Find where the given text appears and provide that cell's center as (x, y) coordinate. 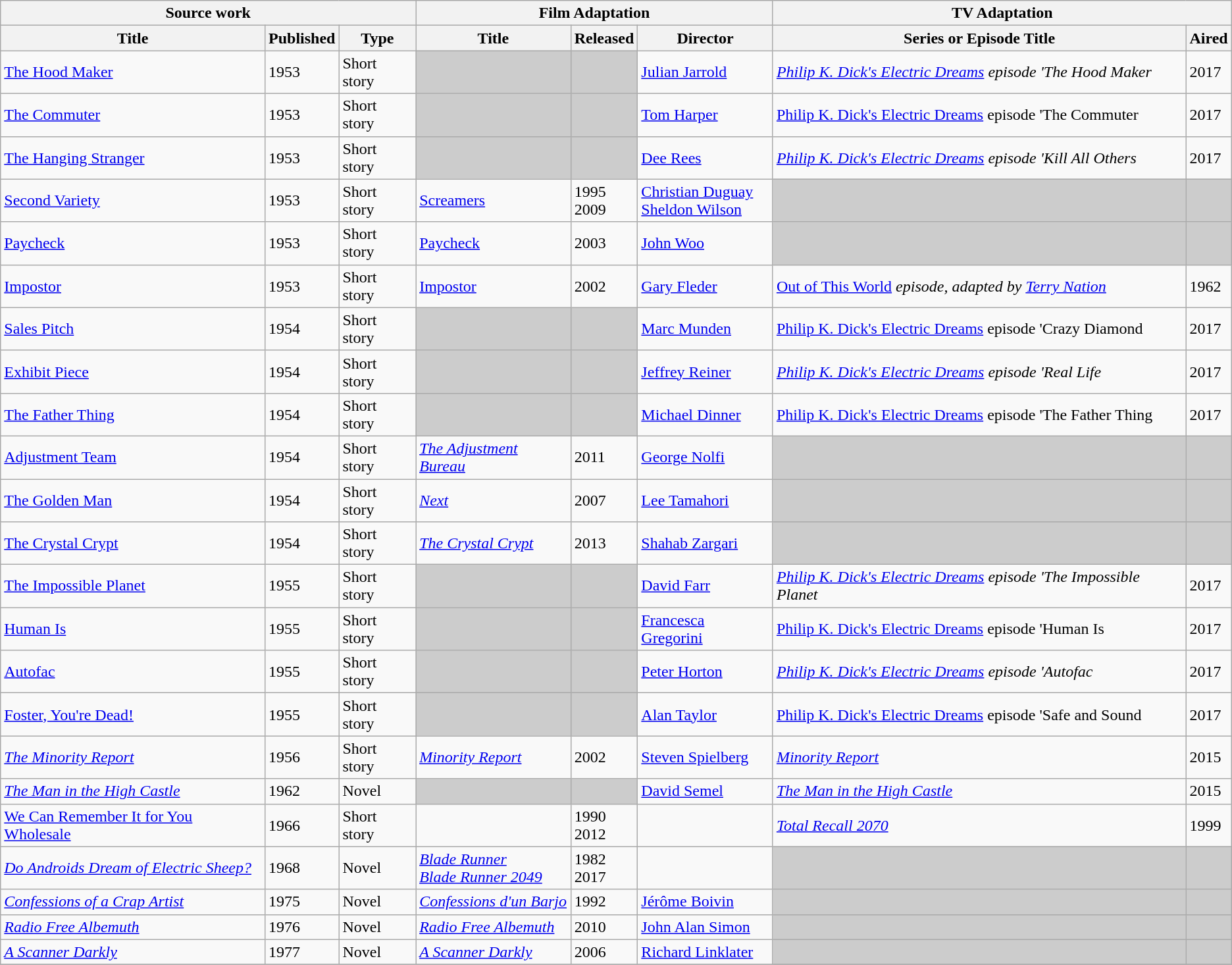
Next (494, 500)
Dee Rees (706, 158)
John Woo (706, 244)
The Impossible Planet (133, 586)
1966 (301, 825)
Marc Munden (706, 329)
Steven Spielberg (706, 757)
2010 (604, 927)
The Commuter (133, 115)
1975 (301, 902)
Director (706, 38)
Philip K. Dick's Electric Dreams episode 'The Hood Maker (979, 72)
We Can Remember It for You Wholesale (133, 825)
Human Is (133, 629)
Shahab Zargari (706, 544)
George Nolfi (706, 457)
Michael Dinner (706, 415)
Peter Horton (706, 671)
Lee Tamahori (706, 500)
1956 (301, 757)
TV Adaptation (1002, 13)
Christian DuguaySheldon Wilson (706, 200)
Tom Harper (706, 115)
Aired (1208, 38)
Blade RunnerBlade Runner 2049 (494, 868)
David Farr (706, 586)
Julian Jarrold (706, 72)
Sales Pitch (133, 329)
1976 (301, 927)
2003 (604, 244)
Total Recall 2070 (979, 825)
Out of This World episode, adapted by Terry Nation (979, 286)
2006 (604, 952)
2011 (604, 457)
Philip K. Dick's Electric Dreams episode 'Safe and Sound (979, 715)
Philip K. Dick's Electric Dreams episode 'The Father Thing (979, 415)
Series or Episode Title (979, 38)
2007 (604, 500)
Released (604, 38)
19952009 (604, 200)
Philip K. Dick's Electric Dreams episode 'The Impossible Planet (979, 586)
Autofac (133, 671)
Confessions of a Crap Artist (133, 902)
Philip K. Dick's Electric Dreams episode 'The Commuter (979, 115)
Exhibit Piece (133, 371)
Francesca Gregorini (706, 629)
The Hanging Stranger (133, 158)
Published (301, 38)
Philip K. Dick's Electric Dreams episode 'Human Is (979, 629)
Film Adaptation (595, 13)
2013 (604, 544)
Type (378, 38)
Do Androids Dream of Electric Sheep? (133, 868)
Gary Fleder (706, 286)
19902012 (604, 825)
Source work (208, 13)
The Minority Report (133, 757)
1992 (604, 902)
The Father Thing (133, 415)
John Alan Simon (706, 927)
Jeffrey Reiner (706, 371)
Second Variety (133, 200)
Philip K. Dick's Electric Dreams episode 'Real Life (979, 371)
1968 (301, 868)
The Golden Man (133, 500)
Alan Taylor (706, 715)
Adjustment Team (133, 457)
Jérôme Boivin (706, 902)
Foster, You're Dead! (133, 715)
Richard Linklater (706, 952)
The Adjustment Bureau (494, 457)
The Hood Maker (133, 72)
Confessions d'un Barjo (494, 902)
David Semel (706, 791)
Philip K. Dick's Electric Dreams episode 'Kill All Others (979, 158)
19822017 (604, 868)
1977 (301, 952)
Philip K. Dick's Electric Dreams episode 'Autofac (979, 671)
Philip K. Dick's Electric Dreams episode 'Crazy Diamond (979, 329)
Screamers (494, 200)
1999 (1208, 825)
